Capture the cell that displays the provided text and extract its [x, y] central coordinate. 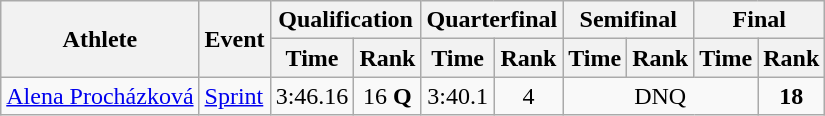
Semifinal [628, 20]
Athlete [100, 39]
3:46.16 [312, 96]
Quarterfinal [492, 20]
Sprint [234, 96]
Event [234, 39]
Final [760, 20]
Alena Procházková [100, 96]
DNQ [660, 96]
4 [528, 96]
18 [792, 96]
16 Q [388, 96]
3:40.1 [458, 96]
Qualification [346, 20]
